Detect which cell encompasses the target text, then output its [X, Y] center coordinate. 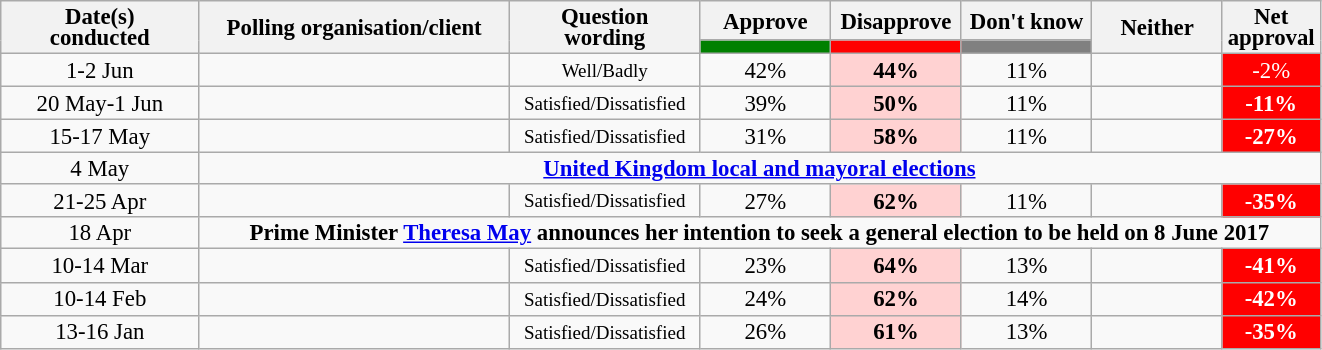
-42% [1271, 298]
21-25 Apr [100, 200]
1-2 Jun [100, 70]
26% [766, 332]
64% [896, 266]
14% [1026, 298]
18 Apr [100, 234]
31% [766, 136]
13-16 Jan [100, 332]
61% [896, 332]
Net approval [1271, 28]
Disapprove [896, 20]
-11% [1271, 104]
-2% [1271, 70]
44% [896, 70]
Date(s)conducted [100, 28]
-27% [1271, 136]
23% [766, 266]
42% [766, 70]
Prime Minister Theresa May announces her intention to seek a general election to be held on 8 June 2017 [760, 234]
20 May-1 Jun [100, 104]
24% [766, 298]
Approve [766, 20]
Well/Badly [604, 70]
10-14 Feb [100, 298]
4 May [100, 169]
15-17 May [100, 136]
-41% [1271, 266]
Neither [1158, 28]
Polling organisation/client [354, 28]
Don't know [1026, 20]
50% [896, 104]
10-14 Mar [100, 266]
39% [766, 104]
27% [766, 200]
Questionwording [604, 28]
United Kingdom local and mayoral elections [760, 169]
58% [896, 136]
